Identify which cell holds the provided text, then report its (x, y) central coordinate. 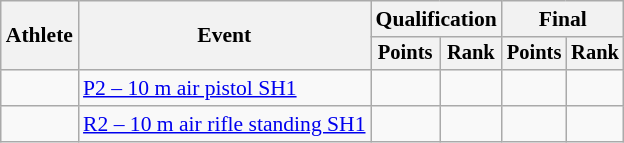
Final (563, 19)
Athlete (40, 36)
Event (224, 36)
Qualification (436, 19)
R2 – 10 m air rifle standing SH1 (224, 124)
P2 – 10 m air pistol SH1 (224, 88)
